Pinpoint the cell where the given text exists, returning its (x, y) midpoint coordinate. 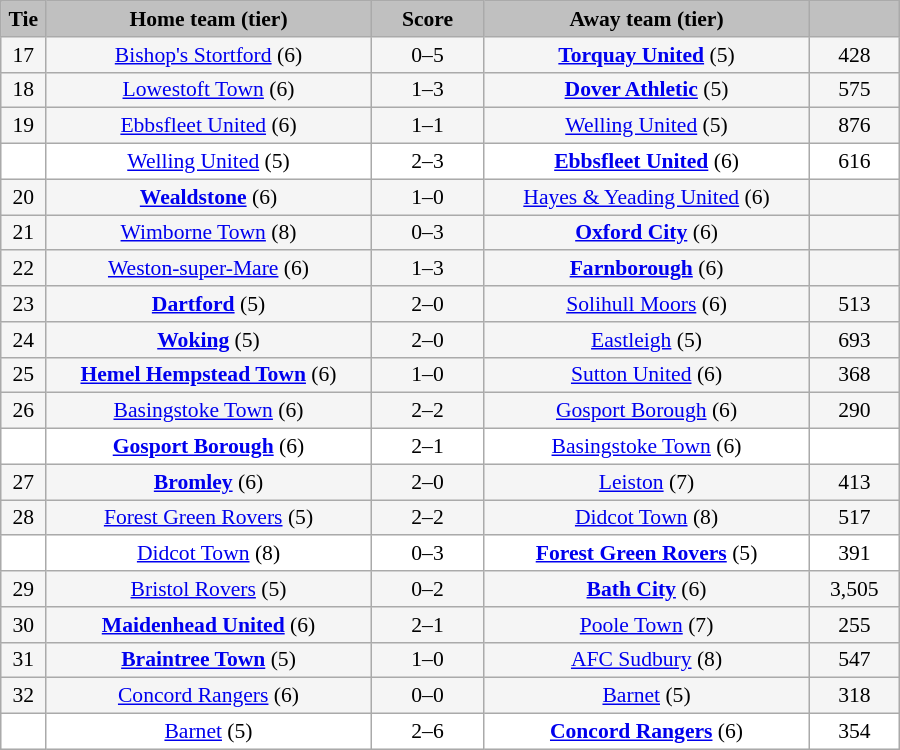
23 (24, 304)
27 (24, 482)
29 (24, 589)
Bishop's Stortford (6) (209, 55)
Oxford City (6) (647, 233)
Hayes & Yeading United (6) (647, 197)
Woking (5) (209, 340)
0–5 (427, 55)
693 (854, 340)
3,505 (854, 589)
616 (854, 162)
Home team (tier) (209, 19)
513 (854, 304)
2–6 (427, 732)
413 (854, 482)
31 (24, 660)
Lowestoft Town (6) (209, 90)
21 (24, 233)
18 (24, 90)
20 (24, 197)
876 (854, 126)
Poole Town (7) (647, 625)
Bristol Rovers (5) (209, 589)
0–0 (427, 696)
Bath City (6) (647, 589)
28 (24, 518)
575 (854, 90)
30 (24, 625)
Wimborne Town (8) (209, 233)
391 (854, 554)
Farnborough (6) (647, 269)
Tie (24, 19)
Dartford (5) (209, 304)
Score (427, 19)
19 (24, 126)
368 (854, 375)
255 (854, 625)
Away team (tier) (647, 19)
428 (854, 55)
Hemel Hempstead Town (6) (209, 375)
25 (24, 375)
AFC Sudbury (8) (647, 660)
318 (854, 696)
Eastleigh (5) (647, 340)
Torquay United (5) (647, 55)
Maidenhead United (6) (209, 625)
Braintree Town (5) (209, 660)
Leiston (7) (647, 482)
17 (24, 55)
290 (854, 411)
0–2 (427, 589)
24 (24, 340)
Dover Athletic (5) (647, 90)
547 (854, 660)
22 (24, 269)
517 (854, 518)
354 (854, 732)
26 (24, 411)
Wealdstone (6) (209, 197)
2–3 (427, 162)
Weston-super-Mare (6) (209, 269)
Sutton United (6) (647, 375)
32 (24, 696)
Bromley (6) (209, 482)
1–1 (427, 126)
Solihull Moors (6) (647, 304)
